Output the [X, Y] coordinate of the center of the cell containing the given text.  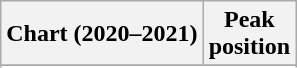
Peakposition [249, 34]
Chart (2020–2021) [102, 34]
